Output the (X, Y) coordinate of the center of the cell containing the given text.  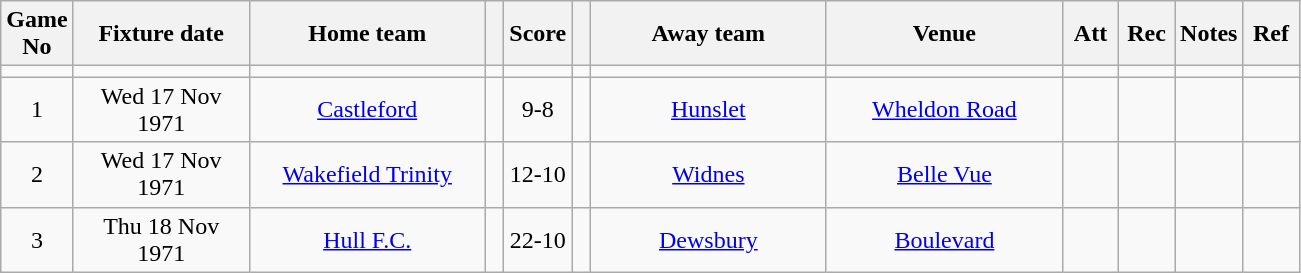
Hunslet (708, 110)
Widnes (708, 174)
Venue (944, 34)
Castleford (367, 110)
3 (37, 240)
Boulevard (944, 240)
Dewsbury (708, 240)
Home team (367, 34)
Game No (37, 34)
22-10 (538, 240)
Thu 18 Nov 1971 (161, 240)
Wheldon Road (944, 110)
Att (1090, 34)
1 (37, 110)
9-8 (538, 110)
Wakefield Trinity (367, 174)
12-10 (538, 174)
Hull F.C. (367, 240)
Fixture date (161, 34)
Ref (1271, 34)
Belle Vue (944, 174)
Notes (1209, 34)
Away team (708, 34)
Score (538, 34)
2 (37, 174)
Rec (1147, 34)
